From the cell containing the given text, extract its center point as (x, y) coordinate. 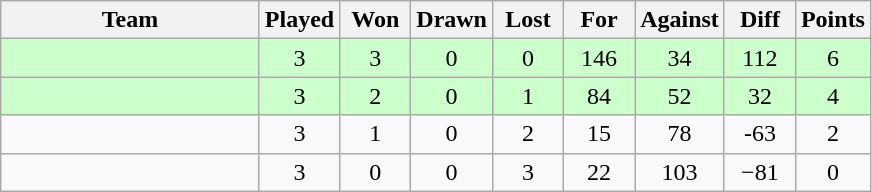
112 (760, 58)
4 (832, 96)
22 (600, 172)
Diff (760, 20)
Played (299, 20)
52 (680, 96)
−81 (760, 172)
-63 (760, 134)
Points (832, 20)
103 (680, 172)
Lost (528, 20)
Team (130, 20)
Drawn (452, 20)
Against (680, 20)
Won (376, 20)
15 (600, 134)
34 (680, 58)
For (600, 20)
84 (600, 96)
146 (600, 58)
6 (832, 58)
32 (760, 96)
78 (680, 134)
